From the cell containing the given text, extract its center point as (x, y) coordinate. 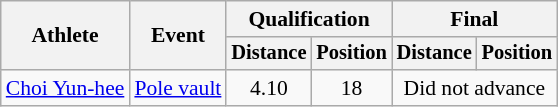
Pole vault (178, 88)
4.10 (268, 88)
Choi Yun-hee (66, 88)
Did not advance (474, 88)
Final (474, 19)
Event (178, 36)
Qualification (308, 19)
Athlete (66, 36)
18 (351, 88)
